Determine the (X, Y) coordinate at the center of the cell enclosing the given text.  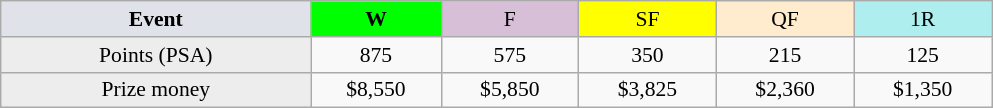
SF (648, 19)
F (510, 19)
125 (923, 55)
W (376, 19)
Points (PSA) (156, 55)
Event (156, 19)
1R (923, 19)
575 (510, 55)
Prize money (156, 90)
$1,350 (923, 90)
350 (648, 55)
875 (376, 55)
$3,825 (648, 90)
215 (785, 55)
$2,360 (785, 90)
$5,850 (510, 90)
QF (785, 19)
$8,550 (376, 90)
